Pinpoint the cell where the given text exists, returning its (X, Y) midpoint coordinate. 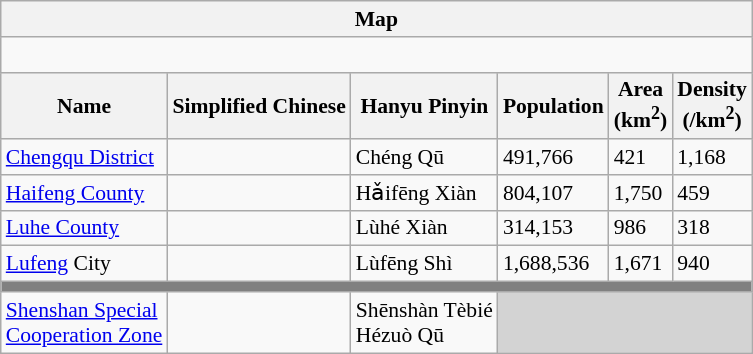
Map (376, 19)
804,107 (554, 193)
Lùfēng Shì (424, 264)
Chéng Qū (424, 157)
459 (712, 193)
318 (712, 228)
Name (84, 106)
Chengqu District (84, 157)
1,750 (641, 193)
Shēnshàn TèbiéHézuò Qū (424, 322)
Population (554, 106)
Shenshan SpecialCooperation Zone (84, 322)
1,688,536 (554, 264)
Hǎifēng Xiàn (424, 193)
314,153 (554, 228)
491,766 (554, 157)
Density(/km2) (712, 106)
986 (641, 228)
Simplified Chinese (258, 106)
Luhe County (84, 228)
Haifeng County (84, 193)
Area(km2) (641, 106)
421 (641, 157)
Lùhé Xiàn (424, 228)
1,168 (712, 157)
Lufeng City (84, 264)
940 (712, 264)
1,671 (641, 264)
Hanyu Pinyin (424, 106)
